For the text-containing cell, return its midpoint in (x, y) coordinate format. 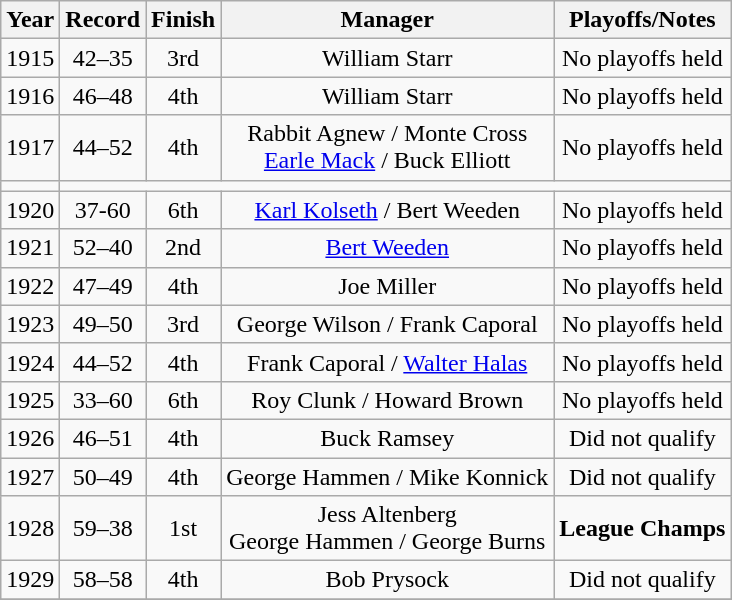
Record (103, 20)
1929 (30, 580)
1923 (30, 324)
1921 (30, 248)
Year (30, 20)
1925 (30, 400)
Rabbit Agnew / Monte Cross Earle Mack / Buck Elliott (388, 148)
1920 (30, 210)
1924 (30, 362)
50–49 (103, 477)
Joe Miller (388, 286)
Buck Ramsey (388, 438)
Roy Clunk / Howard Brown (388, 400)
58–58 (103, 580)
1922 (30, 286)
Playoffs/Notes (642, 20)
1927 (30, 477)
George Wilson / Frank Caporal (388, 324)
59–38 (103, 528)
Bob Prysock (388, 580)
Karl Kolseth / Bert Weeden (388, 210)
1915 (30, 58)
47–49 (103, 286)
League Champs (642, 528)
46–48 (103, 96)
George Hammen / Mike Konnick (388, 477)
Bert Weeden (388, 248)
1926 (30, 438)
1916 (30, 96)
Finish (184, 20)
Manager (388, 20)
Jess Altenberg George Hammen / George Burns (388, 528)
52–40 (103, 248)
42–35 (103, 58)
1st (184, 528)
2nd (184, 248)
1928 (30, 528)
37-60 (103, 210)
Frank Caporal / Walter Halas (388, 362)
1917 (30, 148)
33–60 (103, 400)
46–51 (103, 438)
49–50 (103, 324)
